For the text-containing cell, return its midpoint in [x, y] coordinate format. 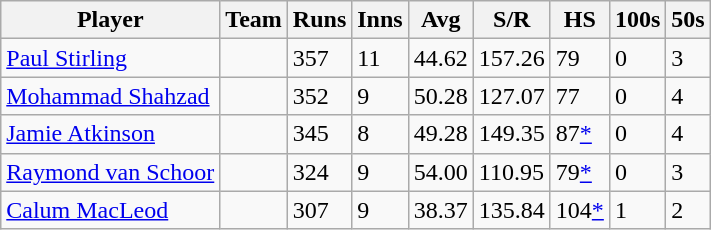
Calum MacLeod [110, 210]
100s [637, 20]
Raymond van Schoor [110, 172]
104* [580, 210]
38.37 [440, 210]
307 [319, 210]
Jamie Atkinson [110, 134]
Inns [380, 20]
Player [110, 20]
44.62 [440, 58]
Team [254, 20]
149.35 [512, 134]
110.95 [512, 172]
50.28 [440, 96]
50s [688, 20]
8 [380, 134]
54.00 [440, 172]
79* [580, 172]
1 [637, 210]
Runs [319, 20]
127.07 [512, 96]
157.26 [512, 58]
357 [319, 58]
324 [319, 172]
79 [580, 58]
49.28 [440, 134]
S/R [512, 20]
2 [688, 210]
Paul Stirling [110, 58]
135.84 [512, 210]
Mohammad Shahzad [110, 96]
HS [580, 20]
11 [380, 58]
Avg [440, 20]
87* [580, 134]
345 [319, 134]
77 [580, 96]
352 [319, 96]
